Extract the (X, Y) coordinate from the center of the cell holding the provided text.  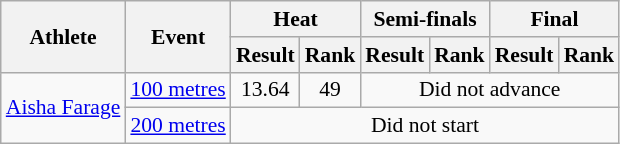
Heat (296, 19)
49 (330, 90)
Athlete (64, 36)
Aisha Farage (64, 108)
Event (178, 36)
13.64 (266, 90)
Semi-finals (424, 19)
Final (554, 19)
Did not advance (490, 90)
100 metres (178, 90)
200 metres (178, 126)
Did not start (425, 126)
